Search for the cell housing the specified text and yield its [x, y] center coordinate. 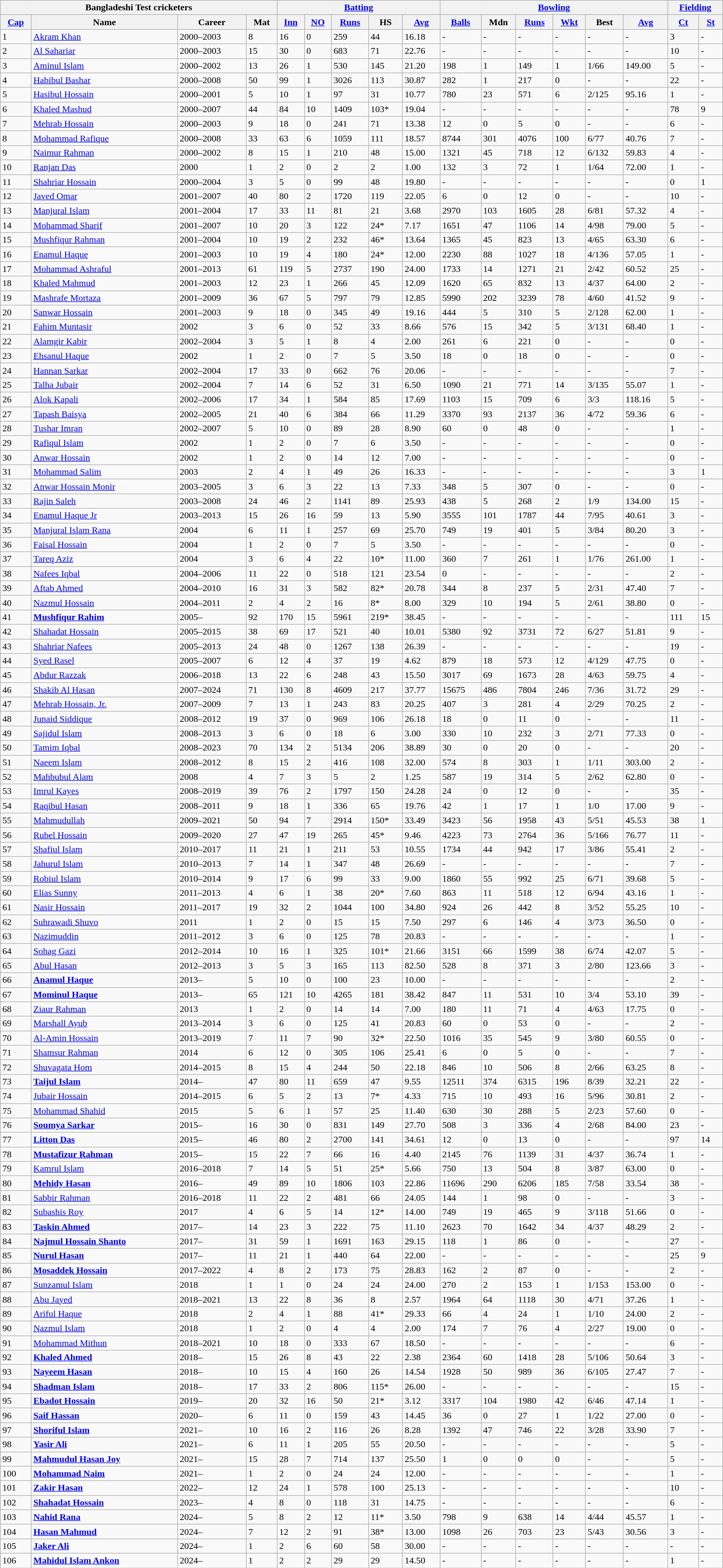
Saif Hassan [104, 1415]
18.50 [421, 1343]
2008–2013 [212, 733]
103* [386, 109]
27.00 [646, 1415]
2006–2018 [212, 675]
165 [350, 966]
1673 [535, 675]
Naeem Islam [104, 762]
806 [350, 1386]
23.54 [421, 574]
Jaker Ali [104, 1546]
108 [386, 762]
20* [386, 893]
12511 [461, 1081]
21.66 [421, 951]
1/11 [605, 762]
Mohammad Naim [104, 1473]
134 [291, 748]
344 [461, 588]
266 [350, 283]
Al-Amin Hossain [104, 1038]
444 [461, 312]
96 [16, 1415]
19.80 [421, 182]
348 [461, 487]
Hasibul Hossain [104, 95]
5/43 [605, 1531]
270 [461, 1285]
Mohammad Salim [104, 472]
2002–2006 [212, 399]
40.76 [646, 138]
2005– [212, 617]
57.32 [646, 211]
221 [535, 341]
2014 [212, 1052]
31.72 [646, 690]
21* [386, 1401]
29.33 [421, 1314]
53.10 [646, 994]
282 [461, 80]
5990 [461, 298]
481 [350, 1198]
780 [461, 95]
1/10 [605, 1314]
1797 [350, 791]
2.57 [421, 1299]
Nazimuddin [104, 937]
NO [318, 22]
150* [386, 820]
4223 [461, 835]
243 [350, 704]
244 [350, 1067]
33.49 [421, 820]
84.00 [646, 1125]
28.83 [421, 1270]
Mohammad Ashraful [104, 269]
Enamul Haque [104, 254]
Abul Hasan [104, 966]
4.62 [421, 661]
33.90 [646, 1430]
360 [461, 559]
24.28 [421, 791]
1/76 [605, 559]
Tareq Aziz [104, 559]
847 [461, 994]
163 [386, 1241]
11.29 [421, 414]
68 [16, 1009]
202 [499, 298]
Elias Sunny [104, 893]
2/68 [605, 1125]
6206 [535, 1183]
2004–2010 [212, 588]
3555 [461, 516]
1044 [350, 908]
989 [535, 1372]
101* [386, 951]
210 [350, 153]
2002–2005 [212, 414]
1642 [535, 1227]
Mahmudul Hasan Joy [104, 1459]
Ehsanul Haque [104, 356]
33.54 [646, 1183]
Balls [461, 22]
Nazmul Hossain [104, 602]
2014– [212, 1081]
2003–2013 [212, 516]
268 [535, 501]
173 [350, 1270]
2/42 [605, 269]
6315 [535, 1081]
3/80 [605, 1038]
259 [350, 37]
3026 [350, 80]
60.52 [646, 269]
2/23 [605, 1111]
303.00 [646, 762]
1860 [461, 878]
Litton Das [104, 1140]
2010–2014 [212, 878]
3/135 [605, 385]
Ranjan Das [104, 167]
Mahidul Islam Ankon [104, 1560]
9.46 [421, 835]
Nafees Iqbal [104, 574]
Aminul Islam [104, 66]
4/136 [605, 254]
Khaled Mahmud [104, 283]
3/118 [605, 1212]
281 [535, 704]
219* [386, 617]
2/125 [605, 95]
1118 [535, 1299]
465 [535, 1212]
1605 [535, 211]
Nahid Rana [104, 1517]
63.00 [646, 1169]
2020– [212, 1415]
Sohag Gazi [104, 951]
310 [535, 312]
115* [386, 1386]
3.12 [421, 1401]
2010–2017 [212, 849]
1980 [535, 1401]
Ct [683, 22]
Syed Rasel [104, 661]
2012–2013 [212, 966]
134.00 [646, 501]
10.00 [421, 980]
2004–2006 [212, 574]
2001–2013 [212, 269]
34.80 [421, 908]
Abdur Razzak [104, 675]
530 [350, 66]
15.00 [421, 153]
Mohammad Sharif [104, 225]
823 [535, 240]
15675 [461, 690]
9.00 [421, 878]
37.26 [646, 1299]
Mdn [499, 22]
718 [535, 153]
19.00 [646, 1328]
26.39 [421, 646]
2000–2007 [212, 109]
2011–2012 [212, 937]
Subashis Roy [104, 1212]
46* [386, 240]
27.47 [646, 1372]
80.20 [646, 530]
2/27 [605, 1328]
6/46 [605, 1401]
Tapash Baisya [104, 414]
2000–2004 [212, 182]
5380 [461, 631]
Fahim Muntasir [104, 327]
7.33 [421, 487]
12* [386, 1212]
59.83 [646, 153]
2001–2009 [212, 298]
30.56 [646, 1531]
59.75 [646, 675]
55.41 [646, 849]
Al Sahariar [104, 51]
257 [350, 530]
576 [461, 327]
5/166 [605, 835]
846 [461, 1067]
15.50 [421, 675]
20.78 [421, 588]
Bowling [554, 8]
401 [535, 530]
39.68 [646, 878]
63.30 [646, 240]
1106 [535, 225]
196 [569, 1081]
7/95 [605, 516]
Rafiqul Islam [104, 443]
2700 [350, 1140]
170 [291, 617]
1.00 [421, 167]
Wkt [569, 22]
2/61 [605, 602]
Shoriful Islam [104, 1430]
47.14 [646, 1401]
Mushfiqur Rahim [104, 617]
879 [461, 661]
333 [350, 1343]
2004–2011 [212, 602]
144 [461, 1198]
1599 [535, 951]
2012–2014 [212, 951]
Fielding [695, 8]
303 [535, 762]
1139 [535, 1154]
2230 [461, 254]
528 [461, 966]
211 [350, 849]
36.74 [646, 1154]
Nasir Hossain [104, 908]
8.90 [421, 429]
2008–2019 [212, 791]
6/77 [605, 138]
30.00 [421, 1546]
118.16 [646, 399]
1267 [350, 646]
863 [461, 893]
Raqibul Hasan [104, 806]
Hannan Sarkar [104, 370]
290 [499, 1183]
26.00 [421, 1386]
4609 [350, 690]
Shahriar Nafees [104, 646]
3017 [461, 675]
45.53 [646, 820]
638 [535, 1517]
16.33 [421, 472]
1409 [350, 109]
77.33 [646, 733]
504 [535, 1169]
1090 [461, 385]
3/84 [605, 530]
22.00 [421, 1256]
38.89 [421, 748]
545 [535, 1038]
Alamgir Kabir [104, 341]
24.05 [421, 1198]
Shadman Islam [104, 1386]
11.40 [421, 1111]
Mat [262, 22]
Khaled Mashud [104, 109]
1141 [350, 501]
18.57 [421, 138]
2008–2023 [212, 748]
51.81 [646, 631]
714 [350, 1459]
5.66 [421, 1169]
1620 [461, 283]
5134 [350, 748]
Sanwar Hossain [104, 312]
832 [535, 283]
105 [16, 1546]
2/71 [605, 733]
301 [499, 138]
47.75 [646, 661]
Mohammad Mithun [104, 1343]
3/3 [605, 399]
Kamrul Islam [104, 1169]
Junaid Siddique [104, 719]
2137 [535, 414]
407 [461, 704]
38* [386, 1531]
3.68 [421, 211]
185 [569, 1183]
206 [386, 748]
1691 [350, 1241]
Taskin Ahmed [104, 1227]
Mehidy Hasan [104, 1183]
Rubel Hossain [104, 835]
76.77 [646, 835]
48.29 [646, 1227]
60.55 [646, 1038]
7.50 [421, 922]
150 [386, 791]
2017–2022 [212, 1270]
190 [386, 269]
29.15 [421, 1241]
51.66 [646, 1212]
486 [499, 690]
14.00 [421, 1212]
2019– [212, 1401]
3/86 [605, 849]
198 [461, 66]
145 [386, 66]
Shuvagata Hom [104, 1067]
371 [535, 966]
2000–2001 [212, 95]
587 [461, 777]
Naimur Rahman [104, 153]
153.00 [646, 1285]
55.25 [646, 908]
6/105 [605, 1372]
Mohammad Shahid [104, 1111]
205 [350, 1444]
Yasir Ali [104, 1444]
288 [535, 1111]
2/80 [605, 966]
2007–2009 [212, 704]
Taijul Islam [104, 1081]
7/58 [605, 1183]
2/31 [605, 588]
3/131 [605, 327]
Abu Jayed [104, 1299]
1098 [461, 1531]
Inn [291, 22]
305 [350, 1052]
2/62 [605, 777]
70.25 [646, 704]
Manjural Islam Rana [104, 530]
578 [350, 1488]
17.75 [646, 1009]
Mustafizur Rahman [104, 1154]
2022– [212, 1488]
2003–2005 [212, 487]
969 [350, 719]
2914 [350, 820]
2005–2015 [212, 631]
25.50 [421, 1459]
5/96 [605, 1096]
22.05 [421, 196]
40.61 [646, 516]
Mohammad Rafique [104, 138]
123.66 [646, 966]
6.50 [421, 385]
62.00 [646, 312]
82* [386, 588]
Sajidul Islam [104, 733]
1/0 [605, 806]
440 [350, 1256]
384 [350, 414]
325 [350, 951]
32.00 [421, 762]
2.38 [421, 1358]
709 [535, 399]
Javed Omar [104, 196]
137 [386, 1459]
27.70 [421, 1125]
181 [386, 994]
2/128 [605, 312]
19.16 [421, 312]
4076 [535, 138]
7.17 [421, 225]
Mahmudullah [104, 820]
797 [350, 298]
82.50 [421, 966]
25.13 [421, 1488]
37.77 [421, 690]
38.80 [646, 602]
1/66 [605, 66]
1/9 [605, 501]
7* [386, 1096]
141 [386, 1140]
574 [461, 762]
3239 [535, 298]
1720 [350, 196]
1928 [461, 1372]
2/29 [605, 704]
45* [386, 835]
1027 [535, 254]
2623 [461, 1227]
3/52 [605, 908]
1958 [535, 820]
Jahurul Islam [104, 864]
21.20 [421, 66]
4/129 [605, 661]
13.00 [421, 1531]
2011–2013 [212, 893]
Mosaddek Hossain [104, 1270]
138 [386, 646]
Marshall Ayub [104, 1023]
8.28 [421, 1430]
2970 [461, 211]
Jubair Hossain [104, 1096]
442 [535, 908]
174 [461, 1328]
130 [291, 690]
6/71 [605, 878]
12.09 [421, 283]
16.18 [421, 37]
62 [16, 922]
246 [569, 690]
329 [461, 602]
11.00 [421, 559]
132 [461, 167]
8744 [461, 138]
Batting [358, 8]
Cap [16, 22]
2011 [212, 922]
2013 [212, 1009]
831 [350, 1125]
17.69 [421, 399]
2016– [212, 1183]
8.66 [421, 327]
20.06 [421, 370]
116 [350, 1430]
2/66 [605, 1067]
Mushfiqur Rahman [104, 240]
662 [350, 370]
3.00 [421, 733]
3/4 [605, 994]
122 [350, 225]
Name [104, 22]
Sabbir Rahman [104, 1198]
Khaled Ahmed [104, 1358]
1321 [461, 153]
342 [535, 327]
Nayeem Hasan [104, 1372]
57.60 [646, 1111]
571 [535, 95]
Habibul Bashar [104, 80]
30.81 [646, 1096]
Anwar Hossain [104, 458]
10.77 [421, 95]
1/22 [605, 1415]
20.25 [421, 704]
2364 [461, 1358]
14.45 [421, 1415]
307 [535, 487]
416 [350, 762]
1365 [461, 240]
153 [535, 1285]
95 [16, 1401]
2145 [461, 1154]
38.45 [421, 617]
32* [386, 1038]
Enamul Haque Jr [104, 516]
5/106 [605, 1358]
25.41 [421, 1052]
345 [350, 312]
Ariful Haque [104, 1314]
77 [16, 1140]
746 [535, 1430]
241 [350, 124]
47.40 [646, 588]
297 [461, 922]
3/73 [605, 922]
261.00 [646, 559]
2003–2008 [212, 501]
10* [386, 559]
8.00 [421, 602]
Ebadot Hossain [104, 1401]
3731 [535, 631]
HS [386, 22]
374 [499, 1081]
2007–2024 [212, 690]
54 [16, 806]
13.38 [421, 124]
248 [350, 675]
Rajin Saleh [104, 501]
Faisal Hossain [104, 545]
146 [535, 922]
149.00 [646, 66]
Mominul Haque [104, 994]
2009–2021 [212, 820]
Talha Jubair [104, 385]
992 [535, 878]
Mehrab Hossain [104, 124]
1271 [535, 269]
6/81 [605, 211]
Manjural Islam [104, 211]
508 [461, 1125]
2010–2013 [212, 864]
237 [535, 588]
22.86 [421, 1183]
59.36 [646, 414]
6/132 [605, 153]
Imrul Kayes [104, 791]
41* [386, 1314]
1103 [461, 399]
57.05 [646, 254]
Suhrawadi Shuvo [104, 922]
26.69 [421, 864]
506 [535, 1067]
Shahriar Hossain [104, 182]
20.50 [421, 1444]
Mehrab Hossain, Jr. [104, 704]
St [711, 22]
19.04 [421, 109]
2737 [350, 269]
Najmul Hossain Shanto [104, 1241]
Sunzamul Islam [104, 1285]
771 [535, 385]
1734 [461, 849]
924 [461, 908]
13.64 [421, 240]
43.16 [646, 893]
659 [350, 1081]
6/27 [605, 631]
2008–2011 [212, 806]
Career [212, 22]
1787 [535, 516]
3151 [461, 951]
3423 [461, 820]
2013–2019 [212, 1038]
72.00 [646, 167]
25.70 [421, 530]
Tamim Iqbal [104, 748]
584 [350, 399]
4/71 [605, 1299]
14.50 [421, 1560]
4/60 [605, 298]
34.61 [421, 1140]
1/153 [605, 1285]
30.87 [421, 80]
64.00 [646, 283]
4/72 [605, 414]
11.10 [421, 1227]
3/87 [605, 1169]
2008 [212, 777]
798 [461, 1517]
Hasan Mahmud [104, 1531]
1418 [535, 1358]
Bangladeshi Test cricketers [139, 8]
25.93 [421, 501]
159 [350, 1415]
79.00 [646, 225]
Akram Khan [104, 37]
11696 [461, 1183]
Tushar Imran [104, 429]
521 [350, 631]
74 [16, 1096]
1/64 [605, 167]
5/51 [605, 820]
Robiul Islam [104, 878]
63.25 [646, 1067]
Nurul Hasan [104, 1256]
8/39 [605, 1081]
1651 [461, 225]
14.54 [421, 1372]
Anwar Hossain Monir [104, 487]
Anamul Haque [104, 980]
Mahbubul Alam [104, 777]
Shamsur Rahman [104, 1052]
26.18 [421, 719]
2000 [212, 167]
3370 [461, 414]
7/36 [605, 690]
Alok Kapali [104, 399]
2764 [535, 835]
42.07 [646, 951]
160 [350, 1372]
2009–2020 [212, 835]
715 [461, 1096]
9.55 [421, 1081]
4.33 [421, 1096]
8* [386, 602]
Shafiul Islam [104, 849]
582 [350, 588]
2023– [212, 1502]
2011–2017 [212, 908]
102 [16, 1502]
942 [535, 849]
5.90 [421, 516]
330 [461, 733]
10.55 [421, 849]
36.50 [646, 922]
2017 [212, 1212]
Soumya Sarkar [104, 1125]
162 [461, 1270]
6/94 [605, 893]
22.50 [421, 1038]
11* [386, 1517]
4265 [350, 994]
7.60 [421, 893]
703 [535, 1531]
1059 [350, 138]
45.57 [646, 1517]
347 [350, 864]
41.52 [646, 298]
12.85 [421, 298]
3317 [461, 1401]
573 [535, 661]
1733 [461, 269]
7804 [535, 690]
17.00 [646, 806]
50.64 [646, 1358]
2015 [212, 1111]
32.21 [646, 1081]
5961 [350, 617]
630 [461, 1111]
2003 [212, 472]
194 [535, 602]
750 [461, 1169]
55.07 [646, 385]
14.75 [421, 1502]
25* [386, 1169]
95.16 [646, 95]
314 [535, 777]
3/28 [605, 1430]
4.40 [421, 1154]
265 [350, 835]
38.42 [421, 994]
4/98 [605, 225]
Shakib Al Hasan [104, 690]
531 [535, 994]
Aftab Ahmed [104, 588]
2002–2007 [212, 429]
Ziaur Rahman [104, 1009]
2005–2013 [212, 646]
Zakir Hasan [104, 1488]
10.01 [421, 631]
493 [535, 1096]
6/74 [605, 951]
19.76 [421, 806]
Nazmul Islam [104, 1328]
2013–2014 [212, 1023]
68.40 [646, 327]
22.18 [421, 1067]
1.25 [421, 777]
222 [350, 1227]
438 [461, 501]
82 [16, 1212]
62.80 [646, 777]
1964 [461, 1299]
22.76 [421, 51]
1392 [461, 1430]
4/44 [605, 1517]
2005–2007 [212, 661]
1016 [461, 1038]
1806 [350, 1183]
Best [605, 22]
683 [350, 51]
4/65 [605, 240]
Mashrafe Mortaza [104, 298]
